Capture the cell that displays the provided text and extract its (X, Y) central coordinate. 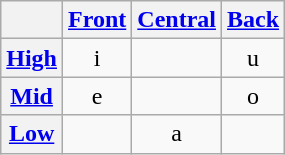
o (254, 96)
High (32, 58)
e (98, 96)
Front (98, 20)
Mid (32, 96)
u (254, 58)
i (98, 58)
Central (177, 20)
Low (32, 134)
Back (254, 20)
a (177, 134)
